Detect which cell encompasses the target text, then output its [X, Y] center coordinate. 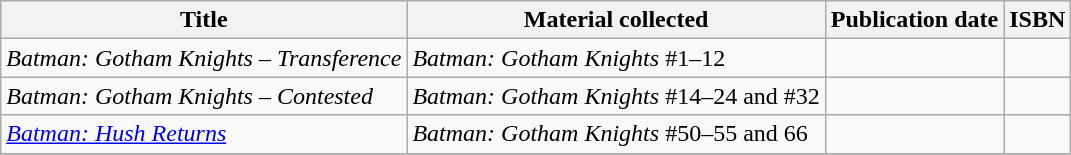
Batman: Gotham Knights #14–24 and #32 [616, 96]
Batman: Gotham Knights – Contested [204, 96]
Material collected [616, 20]
Batman: Gotham Knights #50–55 and 66 [616, 134]
Title [204, 20]
Batman: Hush Returns [204, 134]
Batman: Gotham Knights #1–12 [616, 58]
Batman: Gotham Knights – Transference [204, 58]
ISBN [1038, 20]
Publication date [914, 20]
